Find where the given text appears and provide that cell's center as [x, y] coordinate. 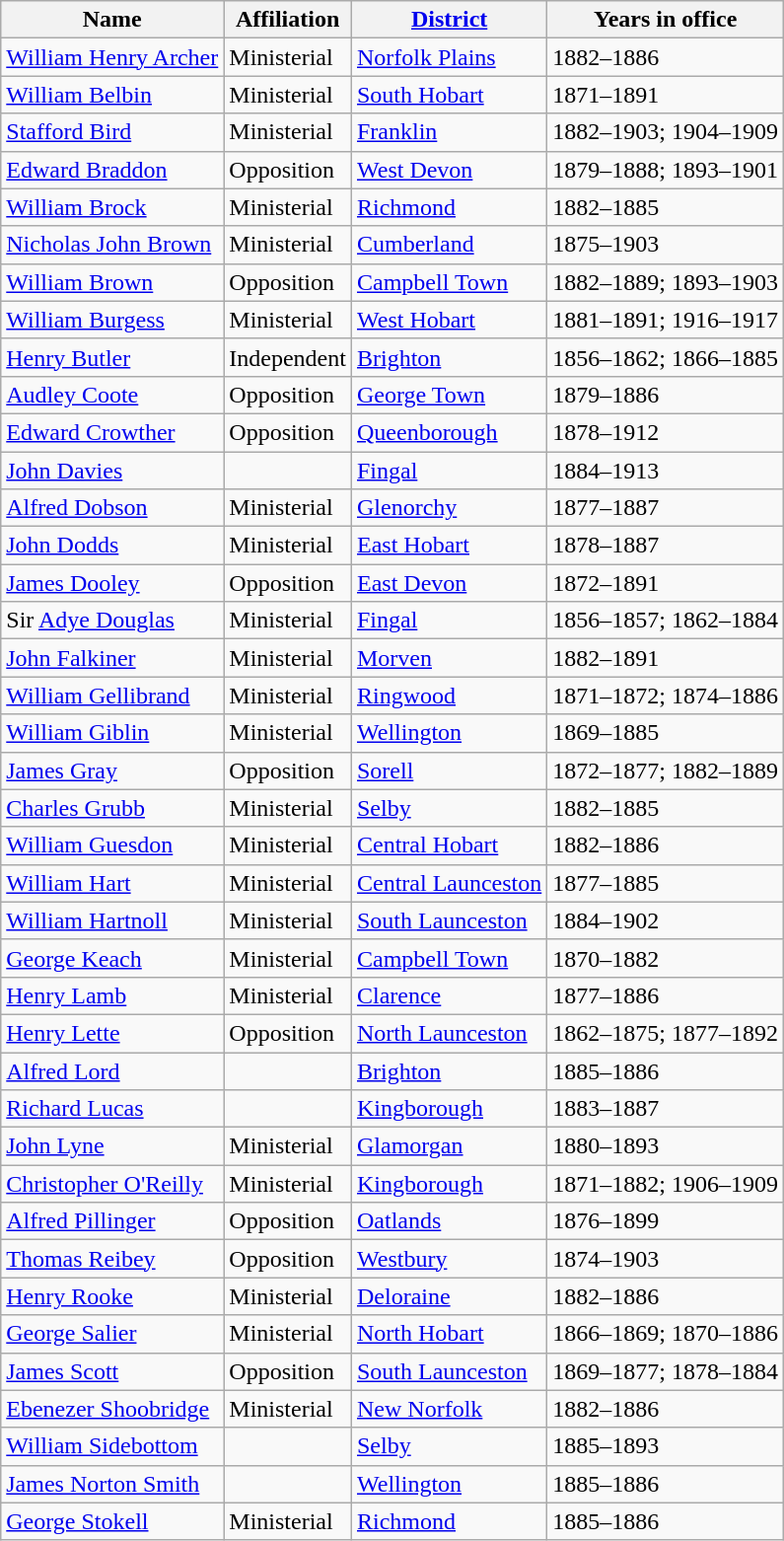
George Stokell [112, 1521]
Cumberland [449, 245]
Morven [449, 658]
George Keach [112, 958]
1871–1891 [666, 95]
Ebenezer Shoobridge [112, 1409]
Years in office [666, 20]
1875–1903 [666, 245]
1883–1887 [666, 1109]
South Hobart [449, 95]
Sir Adye Douglas [112, 621]
1871–1882; 1906–1909 [666, 1184]
Westbury [449, 1259]
1869–1885 [666, 733]
William Sidebottom [112, 1446]
1882–1889; 1893–1903 [666, 282]
William Gellibrand [112, 696]
1862–1875; 1877–1892 [666, 1033]
Alfred Pillinger [112, 1221]
William Guesdon [112, 845]
1885–1893 [666, 1446]
John Davies [112, 471]
1872–1877; 1882–1889 [666, 770]
Name [112, 20]
Richard Lucas [112, 1109]
East Devon [449, 583]
Henry Rooke [112, 1296]
John Lyne [112, 1146]
West Hobart [449, 320]
Glamorgan [449, 1146]
1878–1887 [666, 546]
William Henry Archer [112, 57]
Oatlands [449, 1221]
1856–1857; 1862–1884 [666, 621]
Henry Lamb [112, 995]
Ringwood [449, 696]
Affiliation [288, 20]
Central Hobart [449, 845]
1869–1877; 1878–1884 [666, 1371]
William Brock [112, 207]
1866–1869; 1870–1886 [666, 1334]
Charles Grubb [112, 808]
Glenorchy [449, 508]
William Burgess [112, 320]
West Devon [449, 170]
1879–1888; 1893–1901 [666, 170]
George Salier [112, 1334]
1877–1887 [666, 508]
Edward Crowther [112, 432]
1856–1862; 1866–1885 [666, 357]
North Launceston [449, 1033]
Alfred Lord [112, 1070]
Henry Lette [112, 1033]
1879–1886 [666, 395]
Central Launceston [449, 883]
East Hobart [449, 546]
Norfolk Plains [449, 57]
Edward Braddon [112, 170]
James Gray [112, 770]
1870–1882 [666, 958]
1884–1902 [666, 920]
George Town [449, 395]
District [449, 20]
Stafford Bird [112, 132]
Queenborough [449, 432]
1884–1913 [666, 471]
1878–1912 [666, 432]
1871–1872; 1874–1886 [666, 696]
Clarence [449, 995]
New Norfolk [449, 1409]
Christopher O'Reilly [112, 1184]
John Falkiner [112, 658]
Nicholas John Brown [112, 245]
James Dooley [112, 583]
James Norton Smith [112, 1484]
1880–1893 [666, 1146]
1877–1885 [666, 883]
William Giblin [112, 733]
William Belbin [112, 95]
1881–1891; 1916–1917 [666, 320]
Independent [288, 357]
1874–1903 [666, 1259]
Henry Butler [112, 357]
John Dodds [112, 546]
1877–1886 [666, 995]
1882–1891 [666, 658]
Sorell [449, 770]
1876–1899 [666, 1221]
James Scott [112, 1371]
Audley Coote [112, 395]
William Hartnoll [112, 920]
William Brown [112, 282]
Alfred Dobson [112, 508]
1872–1891 [666, 583]
Deloraine [449, 1296]
1882–1903; 1904–1909 [666, 132]
Franklin [449, 132]
North Hobart [449, 1334]
William Hart [112, 883]
Thomas Reibey [112, 1259]
